Search for the cell housing the specified text and yield its [X, Y] center coordinate. 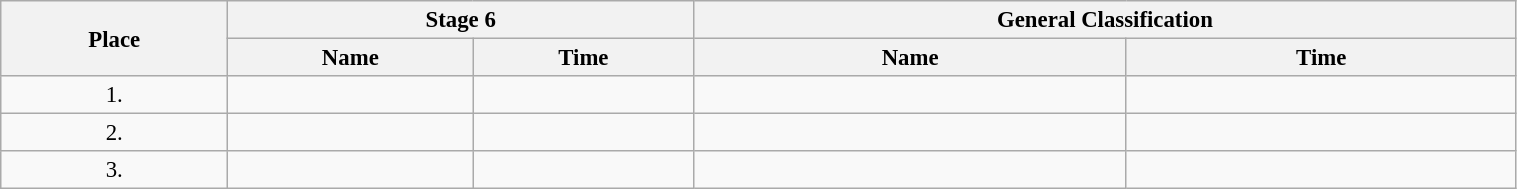
2. [114, 133]
1. [114, 95]
Stage 6 [461, 20]
General Classification [1105, 20]
3. [114, 170]
Place [114, 38]
